Scan for the cell matching the given text and deliver its [x, y] coordinate at center. 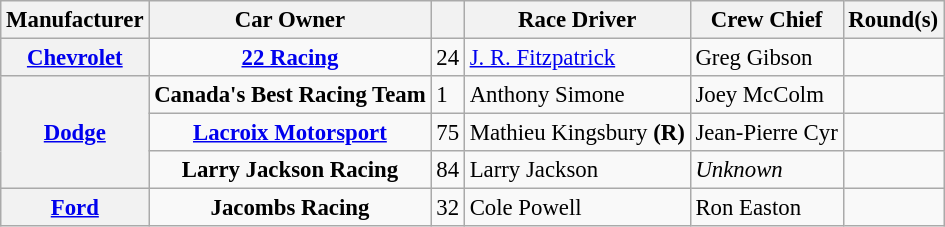
Ford [75, 208]
Manufacturer [75, 20]
Round(s) [893, 20]
Jean-Pierre Cyr [766, 133]
Larry Jackson [577, 170]
Chevrolet [75, 58]
J. R. Fitzpatrick [577, 58]
Canada's Best Racing Team [290, 95]
22 Racing [290, 58]
Greg Gibson [766, 58]
Cole Powell [577, 208]
Race Driver [577, 20]
Crew Chief [766, 20]
84 [448, 170]
Unknown [766, 170]
Mathieu Kingsbury (R) [577, 133]
Larry Jackson Racing [290, 170]
24 [448, 58]
Lacroix Motorsport [290, 133]
Anthony Simone [577, 95]
32 [448, 208]
Dodge [75, 132]
75 [448, 133]
Car Owner [290, 20]
Jacombs Racing [290, 208]
1 [448, 95]
Joey McColm [766, 95]
Ron Easton [766, 208]
